Search for the cell housing the specified text and yield its [X, Y] center coordinate. 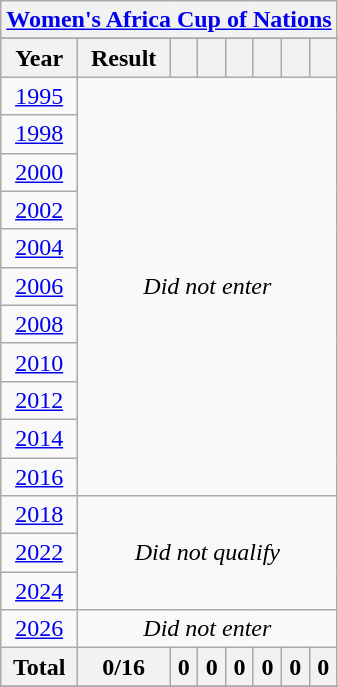
0/16 [124, 667]
2016 [40, 477]
2012 [40, 400]
2014 [40, 438]
2006 [40, 286]
2004 [40, 248]
Women's Africa Cup of Nations [169, 20]
Total [40, 667]
Year [40, 58]
2024 [40, 591]
Did not qualify [208, 553]
2026 [40, 629]
2000 [40, 172]
Result [124, 58]
1998 [40, 134]
2008 [40, 324]
2010 [40, 362]
2018 [40, 515]
2002 [40, 210]
2022 [40, 553]
1995 [40, 96]
